Scan for the cell matching the given text and deliver its [x, y] coordinate at center. 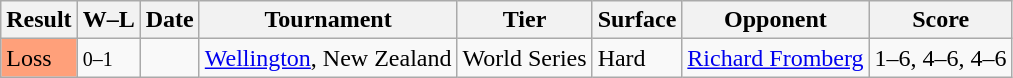
Loss [39, 58]
Result [39, 20]
Score [940, 20]
W–L [108, 20]
Opponent [776, 20]
Hard [637, 58]
Surface [637, 20]
Tournament [328, 20]
1–6, 4–6, 4–6 [940, 58]
Wellington, New Zealand [328, 58]
Date [170, 20]
0–1 [108, 58]
Tier [524, 20]
Richard Fromberg [776, 58]
World Series [524, 58]
